Detect which cell encompasses the target text, then output its [X, Y] center coordinate. 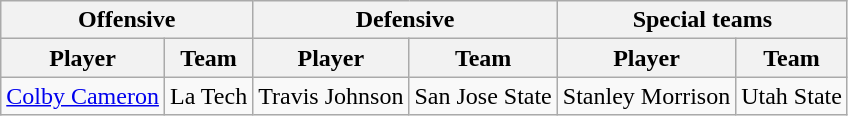
San Jose State [483, 96]
Stanley Morrison [646, 96]
Defensive [406, 20]
Colby Cameron [83, 96]
Utah State [792, 96]
Offensive [127, 20]
Special teams [702, 20]
La Tech [208, 96]
Travis Johnson [331, 96]
